Scan for the cell matching the given text and deliver its [x, y] coordinate at center. 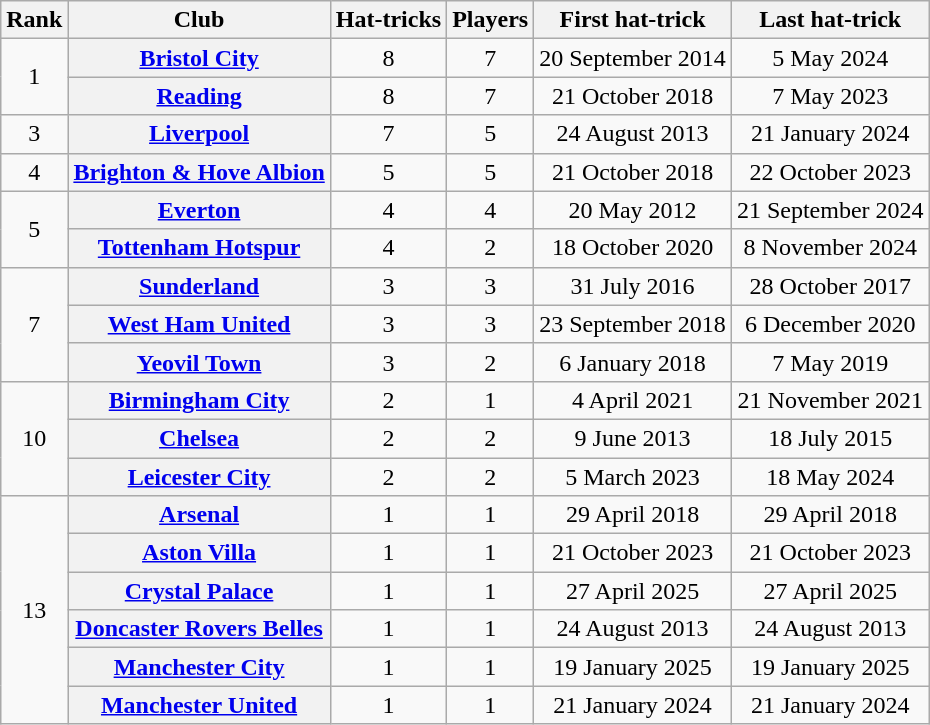
8 November 2024 [830, 248]
18 October 2020 [633, 248]
Bristol City [199, 58]
31 July 2016 [633, 286]
Reading [199, 96]
7 May 2023 [830, 96]
Club [199, 20]
23 September 2018 [633, 324]
Sunderland [199, 286]
Liverpool [199, 134]
10 [34, 438]
21 September 2024 [830, 210]
20 May 2012 [633, 210]
Tottenham Hotspur [199, 248]
Hat-tricks [388, 20]
5 May 2024 [830, 58]
18 July 2015 [830, 438]
Doncaster Rovers Belles [199, 629]
Everton [199, 210]
Rank [34, 20]
Manchester City [199, 667]
Brighton & Hove Albion [199, 172]
Aston Villa [199, 553]
West Ham United [199, 324]
22 October 2023 [830, 172]
18 May 2024 [830, 477]
6 January 2018 [633, 362]
First hat-trick [633, 20]
Birmingham City [199, 400]
Yeovil Town [199, 362]
5 March 2023 [633, 477]
Last hat-trick [830, 20]
Arsenal [199, 515]
4 April 2021 [633, 400]
21 November 2021 [830, 400]
20 September 2014 [633, 58]
Players [490, 20]
28 October 2017 [830, 286]
13 [34, 610]
7 May 2019 [830, 362]
Chelsea [199, 438]
Leicester City [199, 477]
Crystal Palace [199, 591]
Manchester United [199, 705]
6 December 2020 [830, 324]
9 June 2013 [633, 438]
